Provide the (X, Y) coordinate of the cell's center where the given text is located.  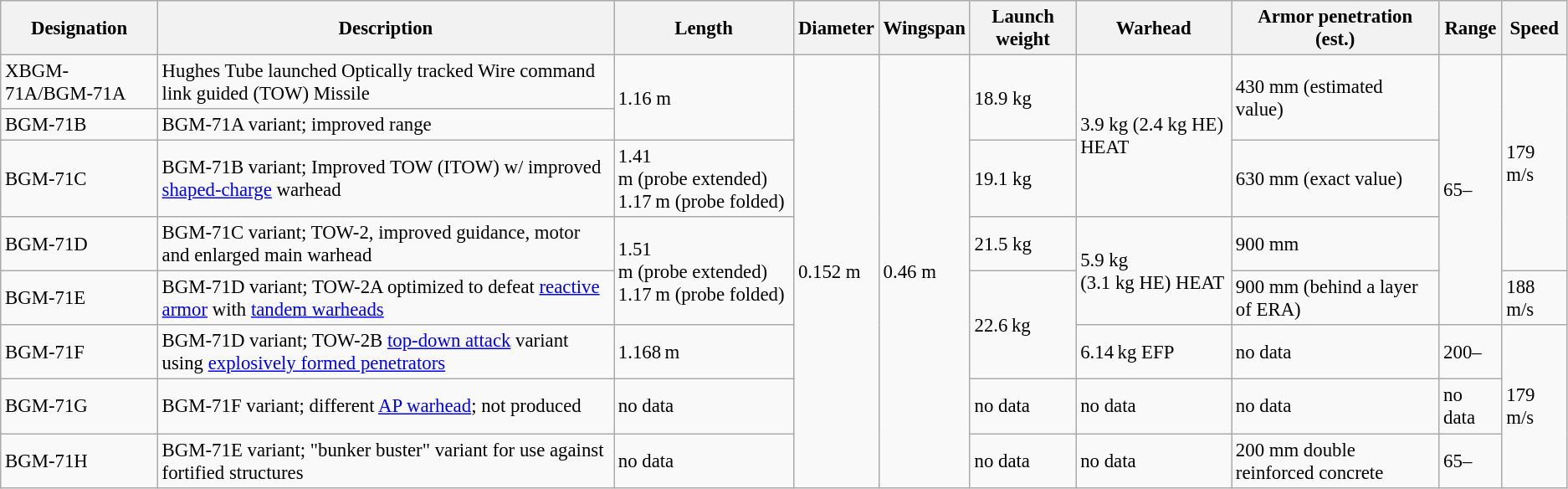
630 mm (exact value) (1335, 179)
BGM-71B variant; Improved TOW (ITOW) w/ improved shaped-charge warhead (385, 179)
21.5 kg (1022, 244)
Range (1471, 28)
BGM-71F (79, 352)
200 mm double reinforced concrete (1335, 461)
BGM-71C (79, 179)
BGM-71F variant; different AP warhead; not produced (385, 407)
BGM-71E (79, 298)
BGM-71D (79, 244)
430 mm (estimated value) (1335, 98)
3.9 kg (2.4 kg HE) HEAT (1154, 136)
22.6 kg (1022, 325)
BGM-71C variant; TOW-2, improved guidance, motor and enlarged main warhead (385, 244)
1.168 m (705, 352)
5.9 kg(3.1 kg HE) HEAT (1154, 271)
BGM-71D variant; TOW-2B top-down attack variant using explosively formed penetrators (385, 352)
BGM-71A variant; improved range (385, 125)
XBGM-71A/BGM-71A (79, 82)
6.14 kg EFP (1154, 352)
Hughes Tube launched Optically tracked Wire command link guided (TOW) Missile (385, 82)
Length (705, 28)
1.51 m (probe extended)1.17 m (probe folded) (705, 271)
BGM-71E variant; "bunker buster" variant for use against fortified structures (385, 461)
Warhead (1154, 28)
Speed (1535, 28)
900 mm (1335, 244)
BGM-71G (79, 407)
Launch weight (1022, 28)
1.16 m (705, 98)
BGM-71B (79, 125)
BGM-71D variant; TOW-2A optimized to defeat reactive armor with tandem warheads (385, 298)
18.9 kg (1022, 98)
Designation (79, 28)
0.46 m (924, 271)
Armor penetration (est.) (1335, 28)
19.1 kg (1022, 179)
Description (385, 28)
188 m/s (1535, 298)
200– (1471, 352)
Diameter (837, 28)
1.41 m (probe extended)1.17 m (probe folded) (705, 179)
BGM-71H (79, 461)
Wingspan (924, 28)
0.152 m (837, 271)
900 mm (behind a layer of ERA) (1335, 298)
